Return [X, Y] of the center of cell containing provided text 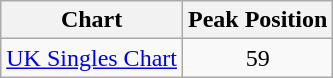
59 [257, 58]
Chart [92, 20]
UK Singles Chart [92, 58]
Peak Position [257, 20]
